Pinpoint the cell where the given text exists, returning its (X, Y) midpoint coordinate. 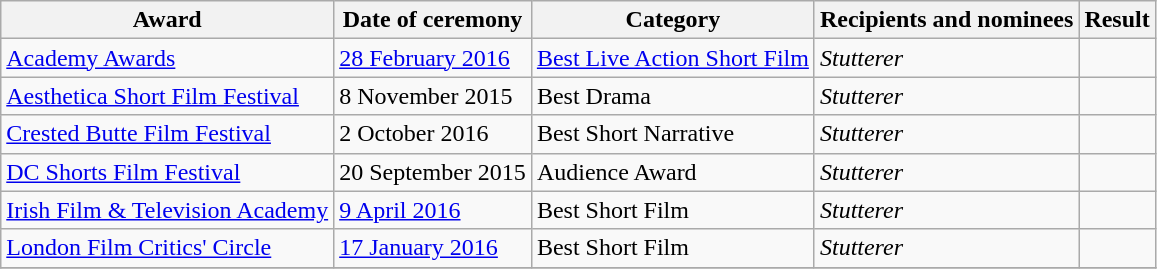
Award (168, 20)
Aesthetica Short Film Festival (168, 96)
9 April 2016 (433, 210)
17 January 2016 (433, 248)
8 November 2015 (433, 96)
2 October 2016 (433, 134)
Academy Awards (168, 58)
Recipients and nominees (946, 20)
Irish Film & Television Academy (168, 210)
London Film Critics' Circle (168, 248)
Audience Award (672, 172)
Result (1117, 20)
20 September 2015 (433, 172)
Best Short Narrative (672, 134)
Category (672, 20)
DC Shorts Film Festival (168, 172)
Crested Butte Film Festival (168, 134)
Date of ceremony (433, 20)
28 February 2016 (433, 58)
Best Drama (672, 96)
Best Live Action Short Film (672, 58)
